Locate the cell with the specified text and output its [x, y] center coordinate. 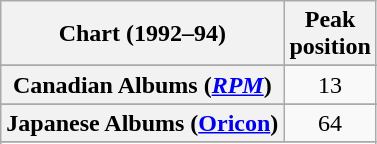
Peakposition [330, 34]
13 [330, 85]
Japanese Albums (Oricon) [142, 123]
Canadian Albums (RPM) [142, 85]
64 [330, 123]
Chart (1992–94) [142, 34]
